Determine the (X, Y) coordinate at the center of the cell enclosing the given text.  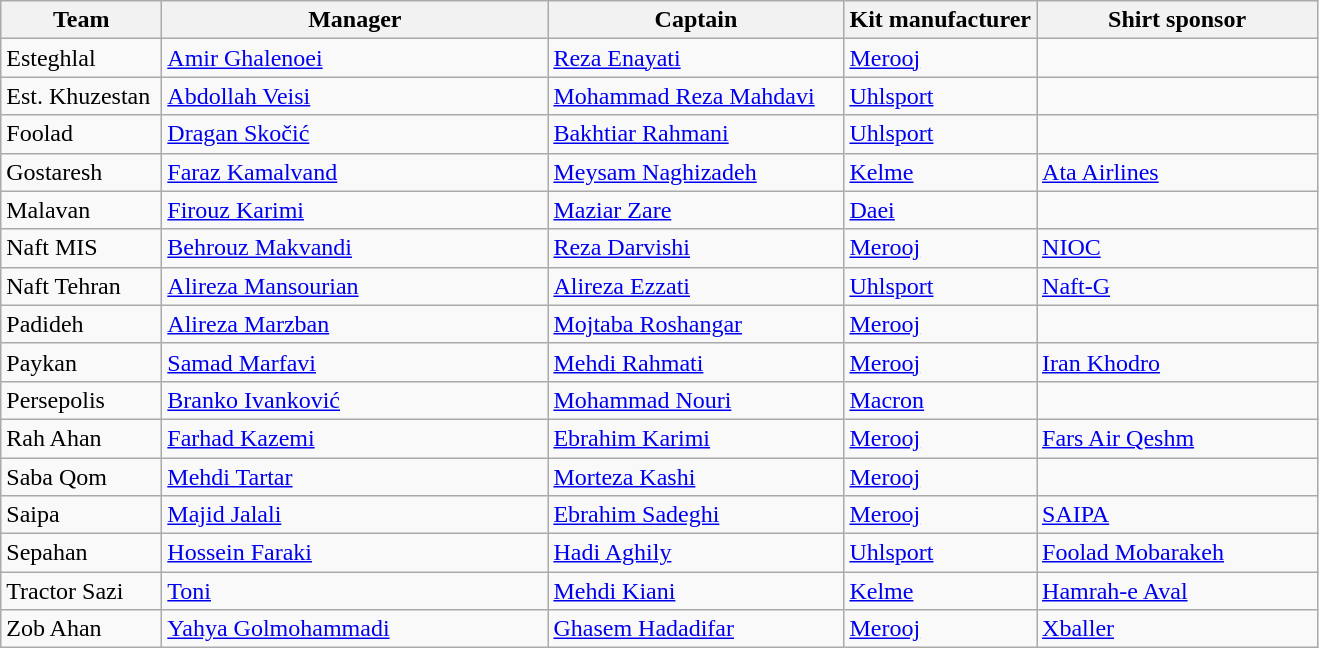
Mehdi Rahmati (696, 362)
Gostaresh (82, 172)
Esteghlal (82, 58)
Padideh (82, 324)
Sepahan (82, 553)
Meysam Naghizadeh (696, 172)
Yahya Golmohammadi (355, 629)
Firouz Karimi (355, 210)
Alireza Marzban (355, 324)
Foolad (82, 134)
SAIPA (1178, 515)
Majid Jalali (355, 515)
Samad Marfavi (355, 362)
Ata Airlines (1178, 172)
Abdollah Veisi (355, 96)
Mojtaba Roshangar (696, 324)
Captain (696, 20)
Morteza Kashi (696, 477)
NIOC (1178, 248)
Hamrah-e Aval (1178, 591)
Naft-G (1178, 286)
Alireza Ezzati (696, 286)
Saba Qom (82, 477)
Branko Ivanković (355, 400)
Paykan (82, 362)
Est. Khuzestan (82, 96)
Reza Enayati (696, 58)
Daei (940, 210)
Naft Tehran (82, 286)
Hossein Faraki (355, 553)
Saipa (82, 515)
Fars Air Qeshm (1178, 438)
Mehdi Kiani (696, 591)
Mohammad Reza Mahdavi (696, 96)
Behrouz Makvandi (355, 248)
Naft MIS (82, 248)
Ebrahim Karimi (696, 438)
Zob Ahan (82, 629)
Manager (355, 20)
Iran Khodro (1178, 362)
Team (82, 20)
Macron (940, 400)
Faraz Kamalvand (355, 172)
Persepolis (82, 400)
Ebrahim Sadeghi (696, 515)
Tractor Sazi (82, 591)
Ghasem Hadadifar (696, 629)
Mehdi Tartar (355, 477)
Rah Ahan (82, 438)
Toni (355, 591)
Farhad Kazemi (355, 438)
Bakhtiar Rahmani (696, 134)
Mohammad Nouri (696, 400)
Shirt sponsor (1178, 20)
Foolad Mobarakeh (1178, 553)
Amir Ghalenoei (355, 58)
Kit manufacturer (940, 20)
Maziar Zare (696, 210)
Malavan (82, 210)
Dragan Skočić (355, 134)
Alireza Mansourian (355, 286)
Hadi Aghily (696, 553)
Reza Darvishi (696, 248)
Xballer (1178, 629)
